Extract the (x, y) coordinate from the center of the cell holding the provided text.  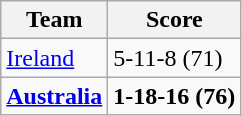
Score (174, 20)
Ireland (54, 58)
Australia (54, 96)
Team (54, 20)
5-11-8 (71) (174, 58)
1-18-16 (76) (174, 96)
